Output the [X, Y] coordinate of the center of the cell containing the given text.  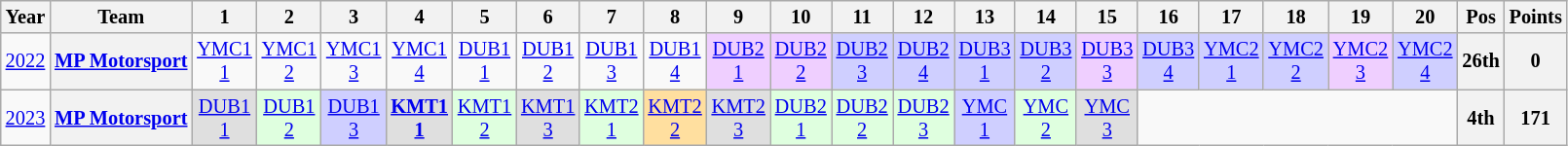
7 [612, 17]
19 [1361, 17]
KMT21 [612, 118]
YMC13 [354, 61]
YMC3 [1106, 118]
DUB33 [1106, 61]
YMC11 [224, 61]
DUB32 [1046, 61]
26th [1480, 61]
8 [674, 17]
YMC14 [419, 61]
KMT23 [738, 118]
KMT13 [547, 118]
4th [1480, 118]
11 [863, 17]
DUB31 [986, 61]
13 [986, 17]
3 [354, 17]
17 [1231, 17]
YMC21 [1231, 61]
14 [1046, 17]
YMC1 [986, 118]
20 [1425, 17]
2 [289, 17]
KMT11 [419, 118]
9 [738, 17]
18 [1295, 17]
0 [1536, 61]
5 [485, 17]
Year [25, 17]
2022 [25, 61]
16 [1169, 17]
KMT22 [674, 118]
YMC22 [1295, 61]
10 [801, 17]
12 [923, 17]
1 [224, 17]
YMC12 [289, 61]
DUB34 [1169, 61]
6 [547, 17]
171 [1536, 118]
YMC23 [1361, 61]
YMC24 [1425, 61]
KMT12 [485, 118]
Pos [1480, 17]
Team [121, 17]
2023 [25, 118]
DUB24 [923, 61]
4 [419, 17]
YMC2 [1046, 118]
DUB14 [674, 61]
Points [1536, 17]
15 [1106, 17]
